From the cell containing the given text, extract its center point as [x, y] coordinate. 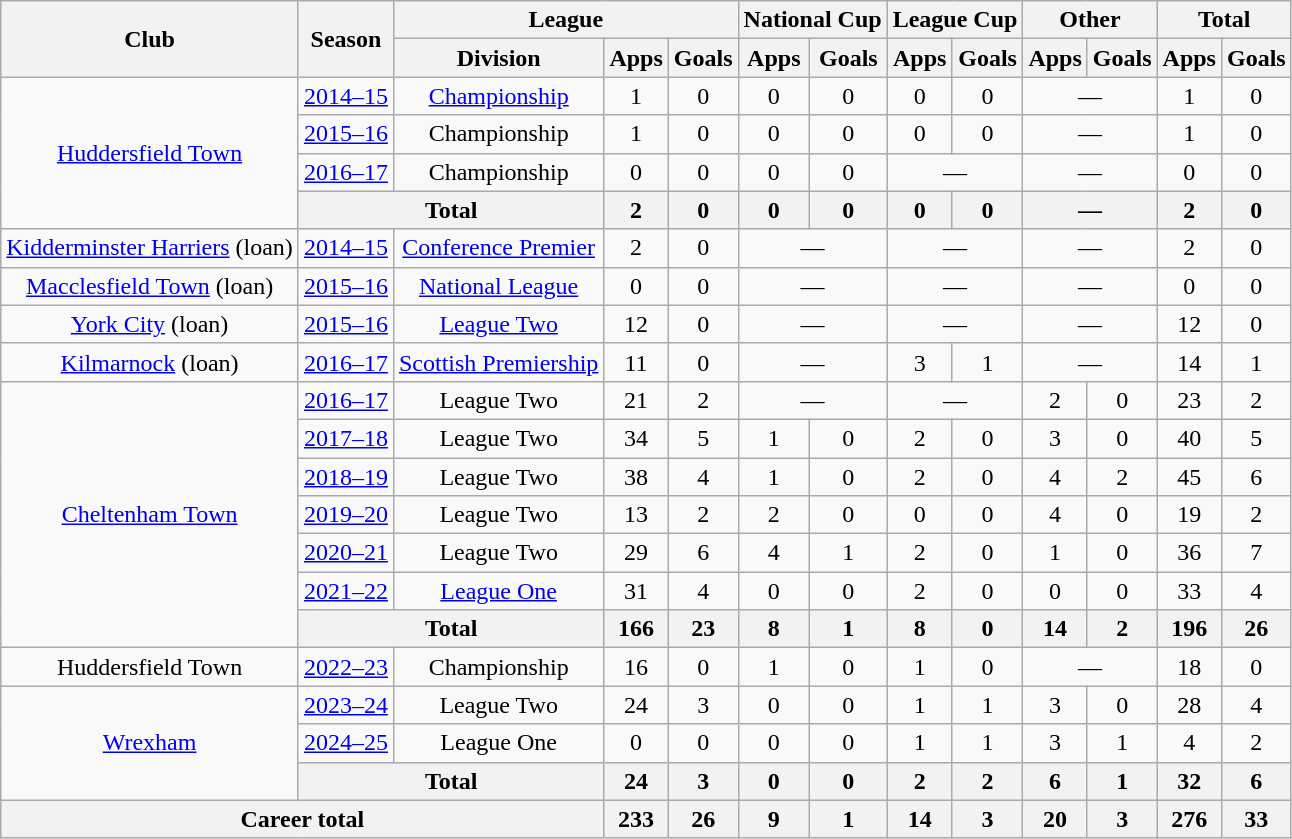
21 [636, 400]
7 [1256, 553]
11 [636, 362]
276 [1189, 819]
2019–20 [346, 515]
2023–24 [346, 705]
2018–19 [346, 477]
Other [1090, 20]
16 [636, 667]
45 [1189, 477]
Wrexham [150, 743]
Scottish Premiership [498, 362]
Division [498, 58]
36 [1189, 553]
Kilmarnock (loan) [150, 362]
Career total [302, 819]
2020–21 [346, 553]
19 [1189, 515]
13 [636, 515]
2017–18 [346, 438]
18 [1189, 667]
29 [636, 553]
166 [636, 629]
2022–23 [346, 667]
National League [498, 286]
Conference Premier [498, 248]
20 [1055, 819]
League Cup [955, 20]
32 [1189, 781]
National Cup [812, 20]
2024–25 [346, 743]
Cheltenham Town [150, 514]
38 [636, 477]
Season [346, 39]
9 [774, 819]
31 [636, 591]
Kidderminster Harriers (loan) [150, 248]
28 [1189, 705]
34 [636, 438]
40 [1189, 438]
196 [1189, 629]
Club [150, 39]
2021–22 [346, 591]
233 [636, 819]
York City (loan) [150, 324]
Macclesfield Town (loan) [150, 286]
League [566, 20]
